From the cell containing the given text, extract its center point as [x, y] coordinate. 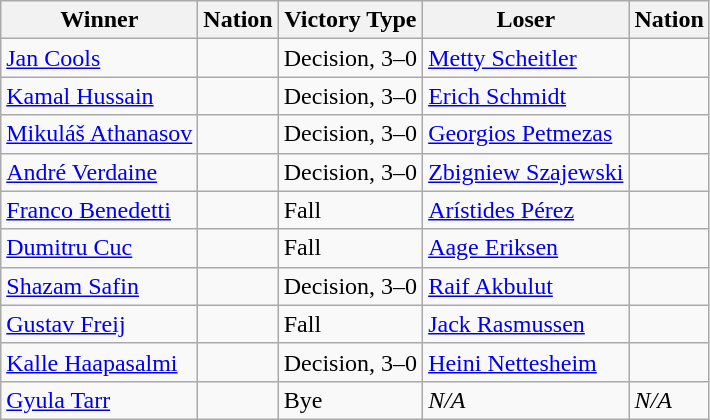
Aage Eriksen [526, 248]
Victory Type [350, 20]
Gustav Freij [100, 324]
Kamal Hussain [100, 96]
Dumitru Cuc [100, 248]
Jan Cools [100, 58]
Bye [350, 400]
Gyula Tarr [100, 400]
Kalle Haapasalmi [100, 362]
Erich Schmidt [526, 96]
Franco Benedetti [100, 210]
Raif Akbulut [526, 286]
Winner [100, 20]
Heini Nettesheim [526, 362]
Loser [526, 20]
Arístides Pérez [526, 210]
Jack Rasmussen [526, 324]
Shazam Safin [100, 286]
Georgios Petmezas [526, 134]
Zbigniew Szajewski [526, 172]
Metty Scheitler [526, 58]
André Verdaine [100, 172]
Mikuláš Athanasov [100, 134]
